Identify which cell holds the provided text, then report its [X, Y] central coordinate. 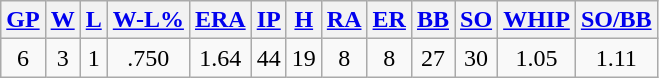
6 [23, 58]
RA [344, 20]
SO/BB [616, 20]
IP [268, 20]
L [94, 20]
BB [432, 20]
3 [62, 58]
44 [268, 58]
W-L% [148, 20]
H [304, 20]
ERA [220, 20]
1.05 [537, 58]
SO [476, 20]
W [62, 20]
30 [476, 58]
1 [94, 58]
19 [304, 58]
.750 [148, 58]
GP [23, 20]
ER [389, 20]
1.11 [616, 58]
27 [432, 58]
WHIP [537, 20]
1.64 [220, 58]
